Return (X, Y) of the center of cell containing provided text 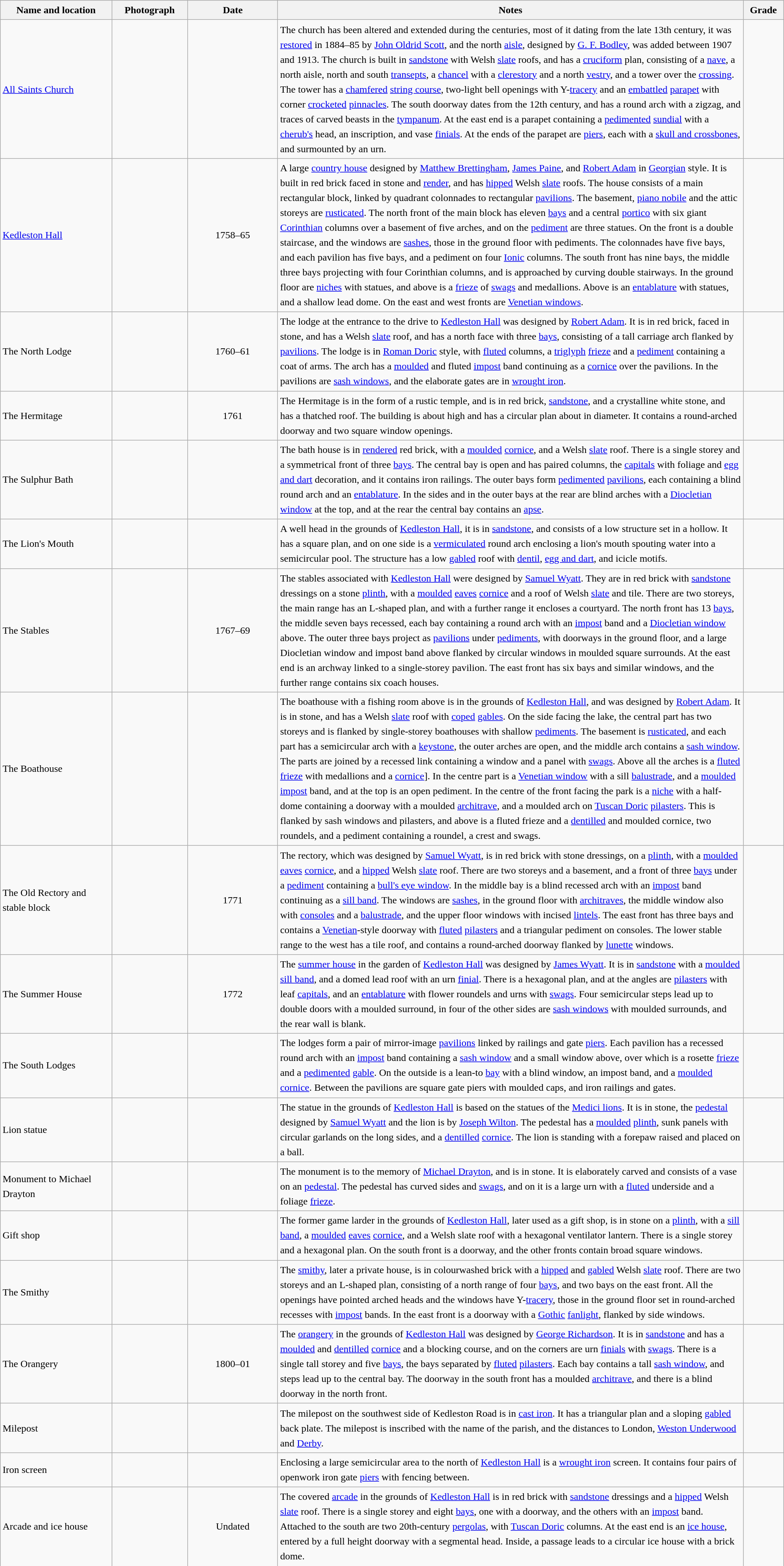
The South Lodges (56, 1066)
Name and location (56, 10)
Notes (510, 10)
Arcade and ice house (56, 1526)
1761 (233, 415)
The North Lodge (56, 352)
1771 (233, 900)
The Hermitage (56, 415)
Grade (763, 10)
1758–65 (233, 235)
1772 (233, 994)
Lion statue (56, 1130)
Date (233, 10)
Monument to Michael Drayton (56, 1186)
The Old Rectory and stable block (56, 900)
1760–61 (233, 352)
1800–01 (233, 1364)
The Stables (56, 630)
Photograph (150, 10)
The Orangery (56, 1364)
All Saints Church (56, 89)
Iron screen (56, 1470)
The Lion's Mouth (56, 544)
Milepost (56, 1428)
1767–69 (233, 630)
The Summer House (56, 994)
The Sulphur Bath (56, 480)
The Smithy (56, 1292)
The Boathouse (56, 769)
Kedleston Hall (56, 235)
Undated (233, 1526)
Gift shop (56, 1236)
